Identify which cell holds the provided text, then report its (X, Y) central coordinate. 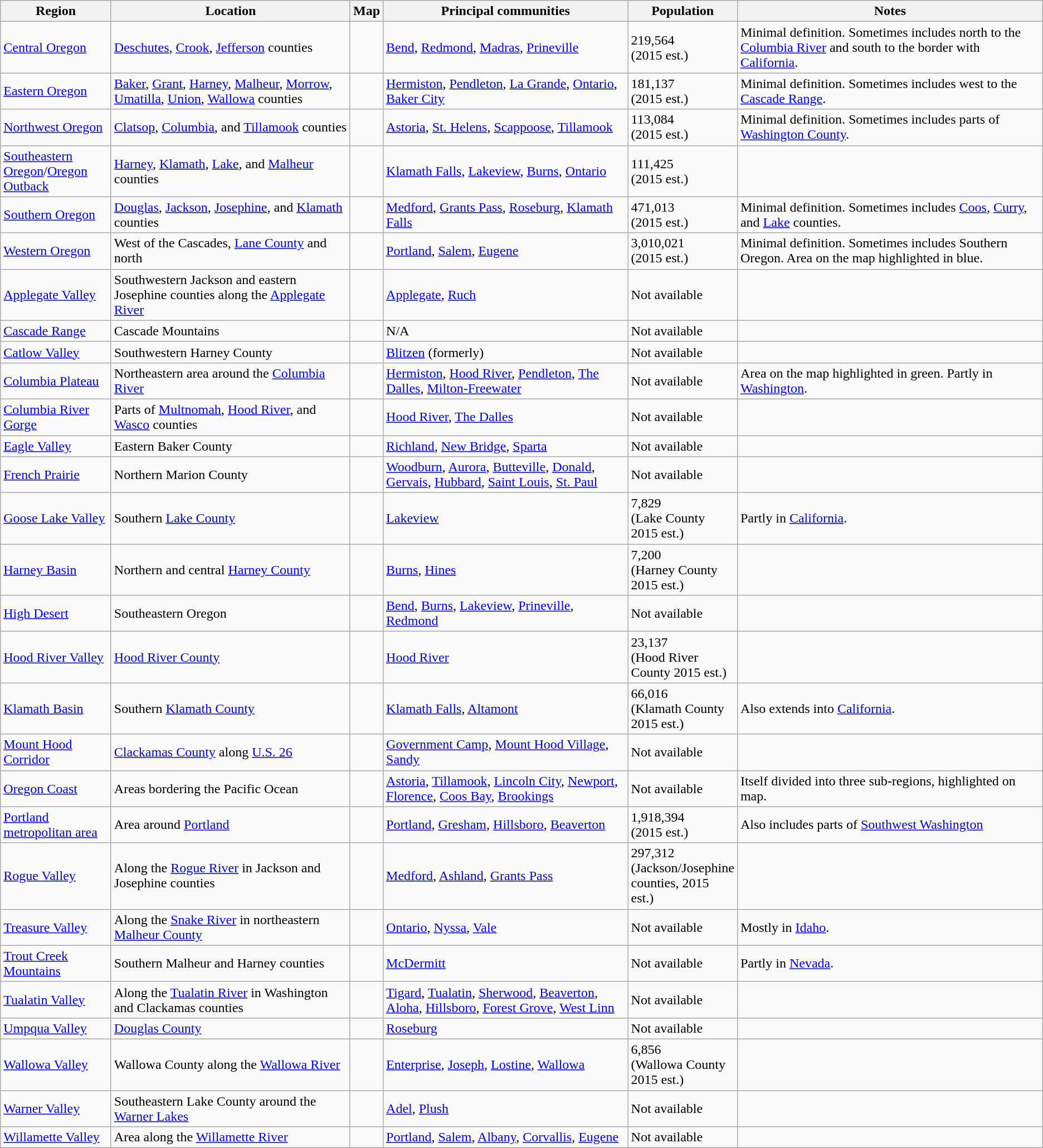
Mount Hood Corridor (56, 752)
Area on the map highlighted in green. Partly in Washington. (890, 381)
Hermiston, Pendleton, La Grande, Ontario, Baker City (506, 91)
Adel, Plush (506, 1108)
Southern Lake County (231, 519)
Columbia River Gorge (56, 417)
Lakeview (506, 519)
West of the Cascades, Lane County and north (231, 251)
Eastern Oregon (56, 91)
Southeastern Lake County around the Warner Lakes (231, 1108)
Hood River, The Dalles (506, 417)
Ontario, Nyssa, Vale (506, 927)
113,084(2015 est.) (683, 127)
Richland, New Bridge, Sparta (506, 446)
Columbia Plateau (56, 381)
Clatsop, Columbia, and Tillamook counties (231, 127)
Clackamas County along U.S. 26 (231, 752)
Southern Malheur and Harney counties (231, 964)
181,137(2015 est.) (683, 91)
Blitzen (formerly) (506, 352)
Southwestern Jackson and eastern Josephine counties along the Applegate River (231, 295)
6,856(Wallowa County 2015 est.) (683, 1064)
Applegate, Ruch (506, 295)
Southwestern Harney County (231, 352)
Medford, Ashland, Grants Pass (506, 876)
Baker, Grant, Harney, Malheur, Morrow, Umatilla, Union, Wallowa counties (231, 91)
Minimal definition. Sometimes includes Coos, Curry, and Lake counties. (890, 215)
Hermiston, Hood River, Pendleton, The Dalles, Milton-Freewater (506, 381)
66,016(Klamath County 2015 est.) (683, 709)
Bend, Redmond, Madras, Prineville (506, 47)
Astoria, St. Helens, Scappoose, Tillamook (506, 127)
471,013(2015 est.) (683, 215)
Roseburg (506, 1028)
Goose Lake Valley (56, 519)
7,200(Harney County 2015 est.) (683, 570)
Cascade Range (56, 331)
Douglas County (231, 1028)
Astoria, Tillamook, Lincoln City, Newport, Florence, Coos Bay, Brookings (506, 789)
1,918,394(2015 est.) (683, 824)
Burns, Hines (506, 570)
Along the Snake River in northeastern Malheur County (231, 927)
Northern Marion County (231, 475)
Area around Portland (231, 824)
Northern and central Harney County (231, 570)
Partly in California. (890, 519)
Klamath Falls, Lakeview, Burns, Ontario (506, 171)
Minimal definition. Sometimes includes Southern Oregon. Area on the map highlighted in blue. (890, 251)
Parts of Multnomah, Hood River, and Wasco counties (231, 417)
Deschutes, Crook, Jefferson counties (231, 47)
Klamath Basin (56, 709)
Northeastern area around the Columbia River (231, 381)
Medford, Grants Pass, Roseburg, Klamath Falls (506, 215)
Portland, Salem, Eugene (506, 251)
Portland metropolitan area (56, 824)
Principal communities (506, 11)
297,312(Jackson/Josephine counties, 2015 est.) (683, 876)
219,564(2015 est.) (683, 47)
Minimal definition. Sometimes includes west to the Cascade Range. (890, 91)
23,137(Hood River County 2015 est.) (683, 657)
Government Camp, Mount Hood Village, Sandy (506, 752)
McDermitt (506, 964)
Harney, Klamath, Lake, and Malheur counties (231, 171)
Hood River County (231, 657)
Southern Klamath County (231, 709)
111,425(2015 est.) (683, 171)
Also extends into California. (890, 709)
Trout Creek Mountains (56, 964)
Eastern Baker County (231, 446)
Southeastern Oregon/Oregon Outback (56, 171)
Notes (890, 11)
N/A (506, 331)
Along the Rogue River in Jackson and Josephine counties (231, 876)
Southeastern Oregon (231, 614)
Location (231, 11)
Also includes parts of Southwest Washington (890, 824)
Oregon Coast (56, 789)
Douglas, Jackson, Josephine, and Klamath counties (231, 215)
Umpqua Valley (56, 1028)
High Desert (56, 614)
Wallowa County along the Wallowa River (231, 1064)
Mostly in Idaho. (890, 927)
Area along the Willamette River (231, 1137)
Map (367, 11)
Woodburn, Aurora, Butteville, Donald, Gervais, Hubbard, Saint Louis, St. Paul (506, 475)
Willamette Valley (56, 1137)
Warner Valley (56, 1108)
Catlow Valley (56, 352)
3,010,021(2015 est.) (683, 251)
Partly in Nevada. (890, 964)
7,829(Lake County 2015 est.) (683, 519)
Along the Tualatin River in Washington and Clackamas counties (231, 999)
Bend, Burns, Lakeview, Prineville, Redmond (506, 614)
Hood River (506, 657)
Harney Basin (56, 570)
Rogue Valley (56, 876)
Minimal definition. Sometimes includes parts of Washington County. (890, 127)
Minimal definition. Sometimes includes north to the Columbia River and south to the border with California. (890, 47)
Hood River Valley (56, 657)
Enterprise, Joseph, Lostine, Wallowa (506, 1064)
Population (683, 11)
Tigard, Tualatin, Sherwood, Beaverton, Aloha, Hillsboro, Forest Grove, West Linn (506, 999)
Klamath Falls, Altamont (506, 709)
Southern Oregon (56, 215)
French Prairie (56, 475)
Applegate Valley (56, 295)
Eagle Valley (56, 446)
Northwest Oregon (56, 127)
Areas bordering the Pacific Ocean (231, 789)
Cascade Mountains (231, 331)
Wallowa Valley (56, 1064)
Western Oregon (56, 251)
Central Oregon (56, 47)
Portland, Salem, Albany, Corvallis, Eugene (506, 1137)
Region (56, 11)
Treasure Valley (56, 927)
Portland, Gresham, Hillsboro, Beaverton (506, 824)
Itself divided into three sub-regions, highlighted on map. (890, 789)
Tualatin Valley (56, 999)
